Pinpoint the cell where the given text exists, returning its (x, y) midpoint coordinate. 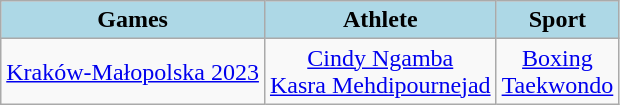
Kraków-Małopolska 2023 (133, 72)
Games (133, 20)
BoxingTaekwondo (558, 72)
Cindy NgambaKasra Mehdipournejad (380, 72)
Sport (558, 20)
Athlete (380, 20)
